Output the (x, y) coordinate of the center of the cell containing the given text.  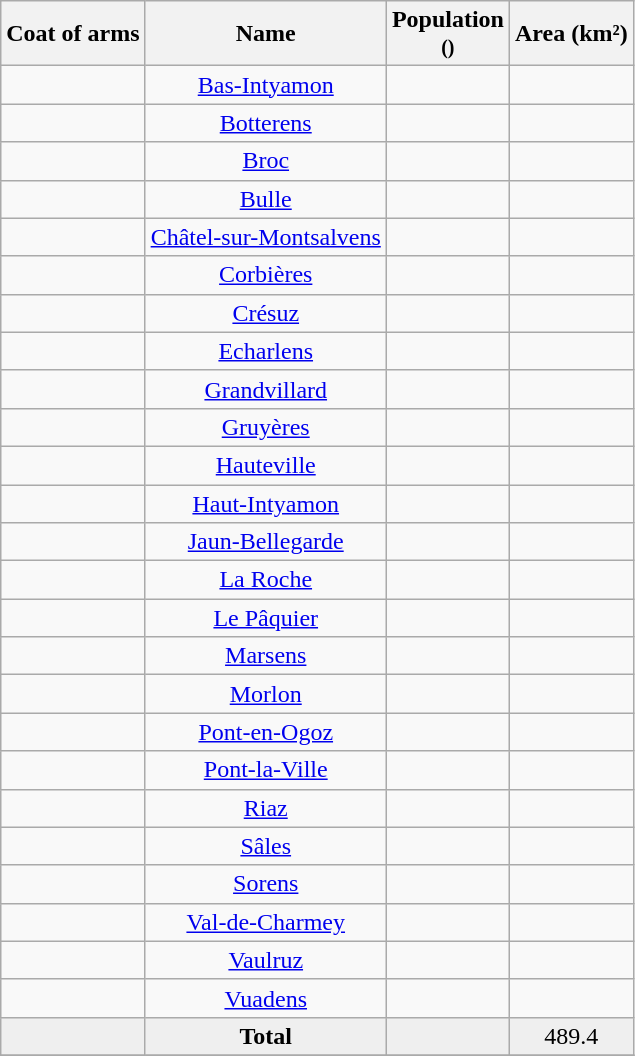
La Roche (266, 580)
Botterens (266, 123)
Coat of arms (73, 34)
Crésuz (266, 313)
Jaun-Bellegarde (266, 542)
Area (km²) (571, 34)
Bas-Intyamon (266, 85)
Vaulruz (266, 960)
Pont-la-Ville (266, 770)
Hauteville (266, 465)
Vuadens (266, 998)
Le Pâquier (266, 618)
Total (266, 1036)
Gruyères (266, 427)
Pont-en-Ogoz (266, 732)
Sorens (266, 884)
Corbières (266, 275)
Echarlens (266, 351)
489.4 (571, 1036)
Grandvillard (266, 389)
Morlon (266, 694)
Name (266, 34)
Population () (448, 34)
Val-de-Charmey (266, 922)
Haut-Intyamon (266, 503)
Sâles (266, 846)
Marsens (266, 656)
Châtel-sur-Montsalvens (266, 237)
Riaz (266, 808)
Broc (266, 161)
Bulle (266, 199)
